Provide the (X, Y) coordinate of the cell's center where the given text is located.  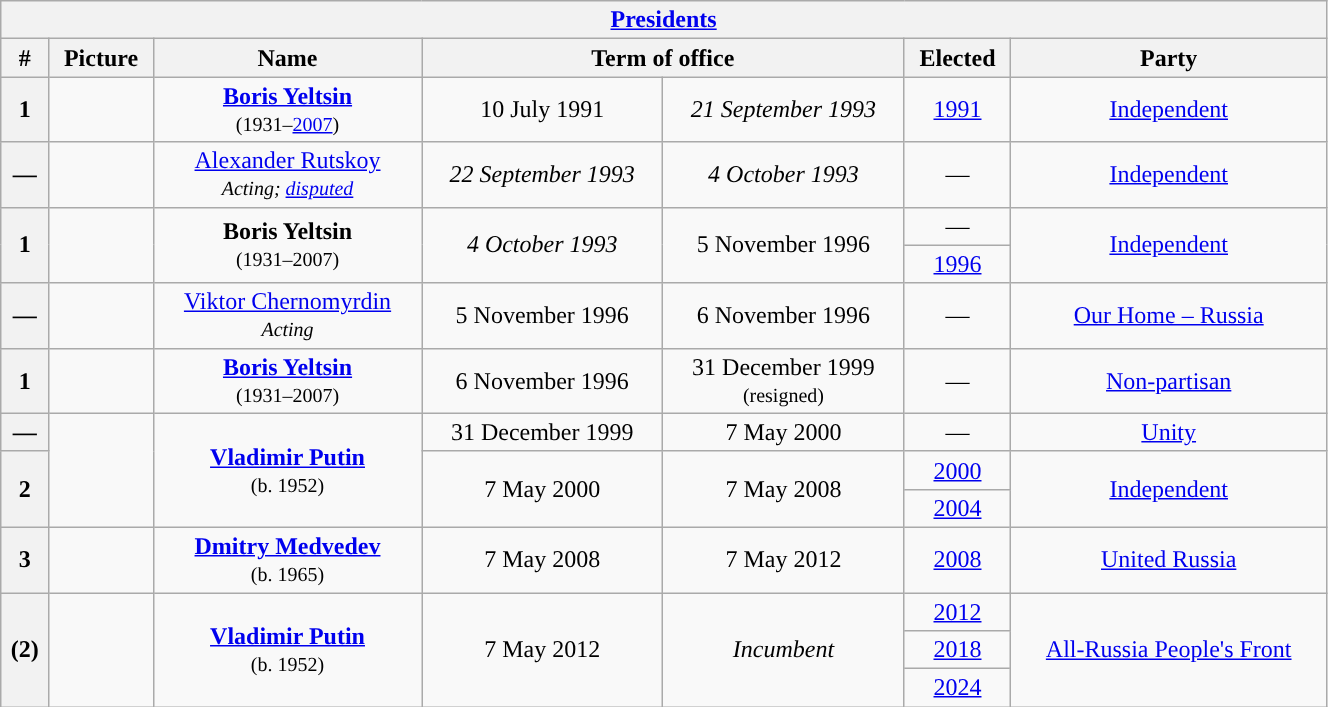
2000 (958, 470)
31 December 1999(resigned) (784, 380)
2024 (958, 688)
1991 (958, 110)
2 (25, 489)
2008 (958, 560)
22 September 1993 (542, 174)
Alexander RutskoyActing; disputed (287, 174)
Party (1168, 58)
United Russia (1168, 560)
Term of office (663, 58)
31 December 1999 (542, 432)
Unity (1168, 432)
Incumbent (784, 649)
21 September 1993 (784, 110)
Viktor ChernomyrdinActing (287, 316)
2004 (958, 508)
Presidents (664, 20)
(2) (25, 649)
All-Russia People's Front (1168, 649)
Dmitry Medvedev(b. 1965) (287, 560)
Non-partisan (1168, 380)
2018 (958, 650)
Name (287, 58)
Elected (958, 58)
10 July 1991 (542, 110)
2012 (958, 611)
3 (25, 560)
Picture (102, 58)
1996 (958, 264)
# (25, 58)
Our Home – Russia (1168, 316)
